Extract the [x, y] coordinate from the center of the cell holding the provided text.  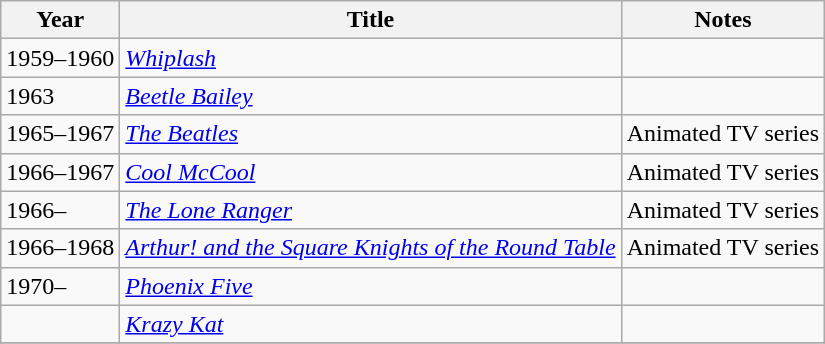
1970– [60, 286]
Year [60, 20]
Cool McCool [370, 172]
Krazy Kat [370, 324]
Arthur! and the Square Knights of the Round Table [370, 248]
The Beatles [370, 134]
1966–1968 [60, 248]
Phoenix Five [370, 286]
1959–1960 [60, 58]
1963 [60, 96]
Whiplash [370, 58]
1965–1967 [60, 134]
Title [370, 20]
The Lone Ranger [370, 210]
1966–1967 [60, 172]
Beetle Bailey [370, 96]
Notes [722, 20]
1966– [60, 210]
